Extract the [X, Y] coordinate from the center of the cell holding the provided text.  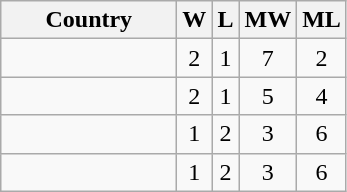
ML [322, 20]
Country [89, 20]
W [194, 20]
MW [268, 20]
7 [268, 58]
5 [268, 96]
L [226, 20]
4 [322, 96]
